Capture the cell that displays the provided text and extract its (X, Y) central coordinate. 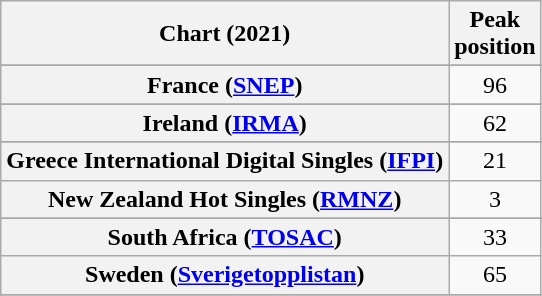
65 (495, 275)
Chart (2021) (225, 34)
Greece International Digital Singles (IFPI) (225, 161)
Peakposition (495, 34)
21 (495, 161)
3 (495, 199)
New Zealand Hot Singles (RMNZ) (225, 199)
33 (495, 237)
62 (495, 123)
Ireland (IRMA) (225, 123)
South Africa (TOSAC) (225, 237)
96 (495, 85)
Sweden (Sverigetopplistan) (225, 275)
France (SNEP) (225, 85)
